Extract the [x, y] coordinate from the center of the cell holding the provided text.  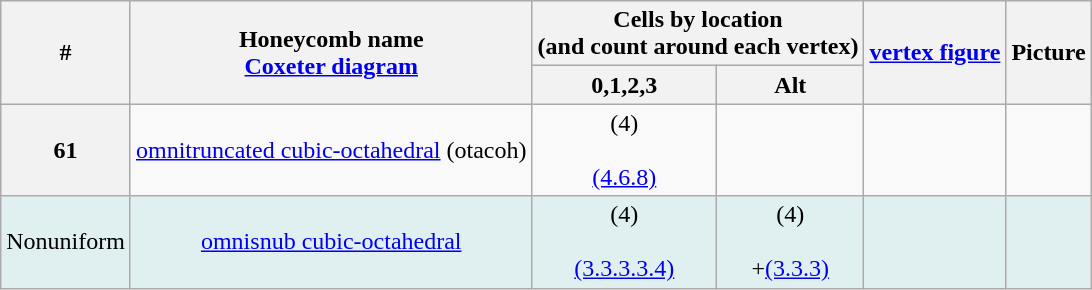
Honeycomb nameCoxeter diagram [331, 52]
61 [66, 150]
omnisnub cubic-octahedral [331, 242]
0,1,2,3 [624, 85]
Picture [1048, 52]
omnitruncated cubic-octahedral (otacoh) [331, 150]
# [66, 52]
vertex figure [935, 52]
Alt [790, 85]
(4)(4.6.8) [624, 150]
Nonuniform [66, 242]
Cells by location(and count around each vertex) [698, 34]
(4)(3.3.3.3.4) [624, 242]
(4)+(3.3.3) [790, 242]
